From the cell containing the given text, extract its center point as [x, y] coordinate. 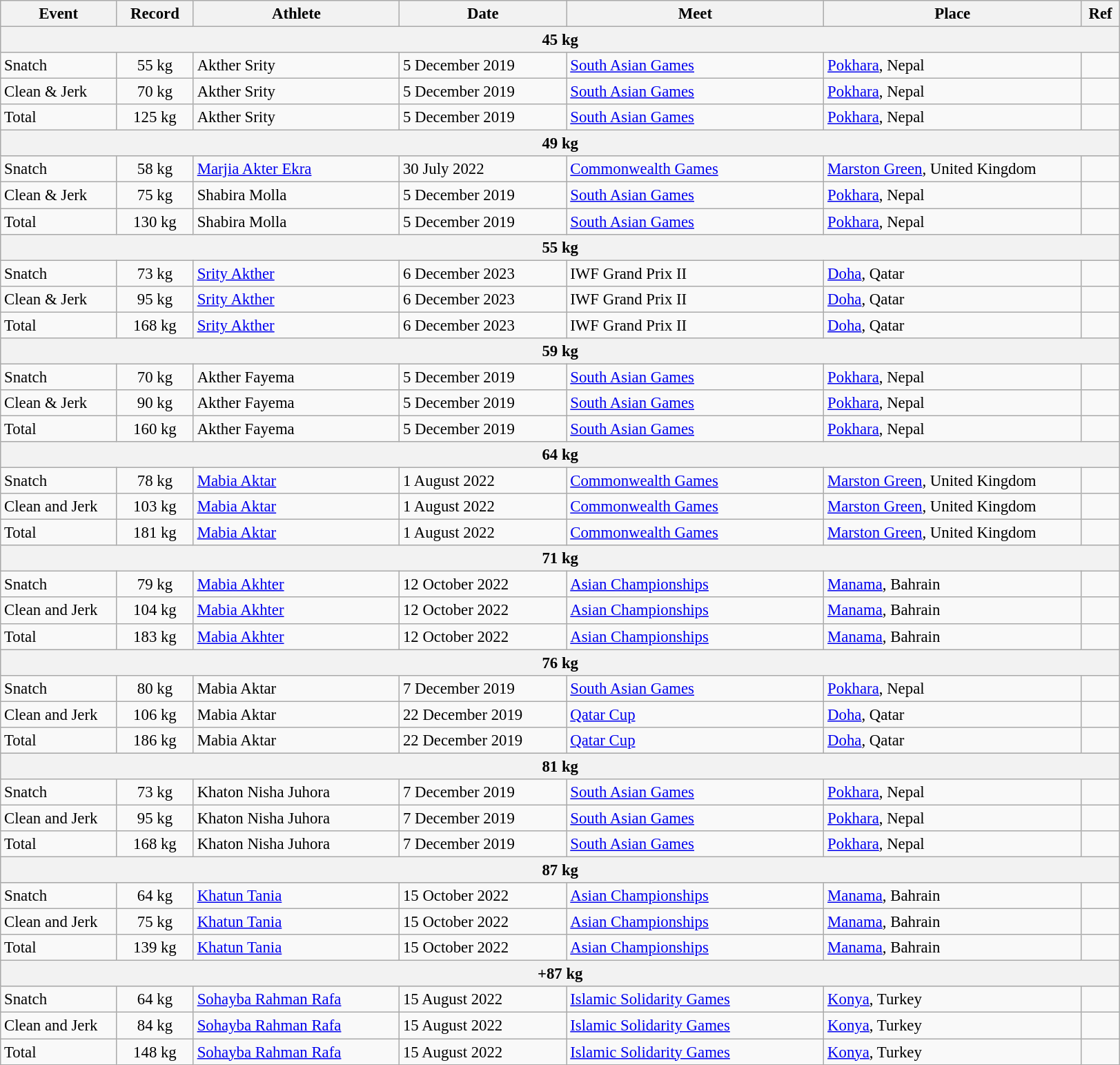
Athlete [296, 14]
71 kg [560, 558]
Event [59, 14]
125 kg [155, 117]
106 kg [155, 714]
104 kg [155, 611]
80 kg [155, 688]
Ref [1101, 14]
90 kg [155, 403]
Place [952, 14]
183 kg [155, 636]
78 kg [155, 481]
103 kg [155, 507]
Marjia Akter Ekra [296, 169]
Meet [696, 14]
59 kg [560, 351]
81 kg [560, 766]
+87 kg [560, 974]
130 kg [155, 222]
79 kg [155, 585]
186 kg [155, 741]
139 kg [155, 948]
76 kg [560, 663]
30 July 2022 [483, 169]
Date [483, 14]
181 kg [155, 533]
49 kg [560, 144]
148 kg [155, 1052]
87 kg [560, 870]
58 kg [155, 169]
Record [155, 14]
45 kg [560, 40]
160 kg [155, 429]
84 kg [155, 1026]
